For the text-containing cell, return its midpoint in [x, y] coordinate format. 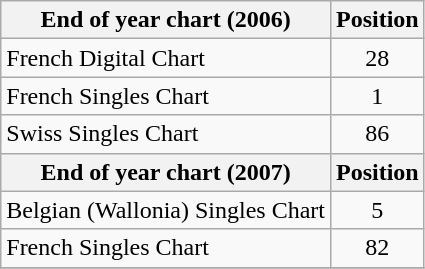
28 [377, 58]
Belgian (Wallonia) Singles Chart [166, 210]
5 [377, 210]
1 [377, 96]
86 [377, 134]
End of year chart (2006) [166, 20]
End of year chart (2007) [166, 172]
82 [377, 248]
French Digital Chart [166, 58]
Swiss Singles Chart [166, 134]
